Search for the cell housing the specified text and yield its [x, y] center coordinate. 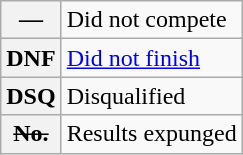
Did not compete [152, 20]
Results expunged [152, 134]
DNF [31, 58]
— [31, 20]
Did not finish [152, 58]
DSQ [31, 96]
No. [31, 134]
Disqualified [152, 96]
